Locate the cell with the specified text and output its [x, y] center coordinate. 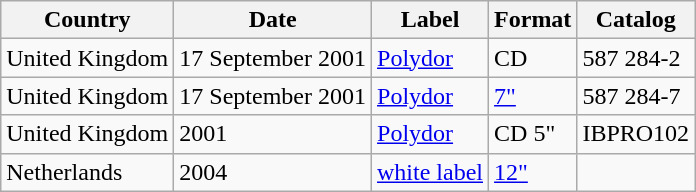
Date [273, 20]
CD 5" [533, 134]
587 284-2 [636, 58]
12" [533, 172]
IBPRO102 [636, 134]
Catalog [636, 20]
Label [430, 20]
2004 [273, 172]
CD [533, 58]
Country [88, 20]
Format [533, 20]
587 284-7 [636, 96]
2001 [273, 134]
7" [533, 96]
white label [430, 172]
Netherlands [88, 172]
